Capture the cell that displays the provided text and extract its [X, Y] central coordinate. 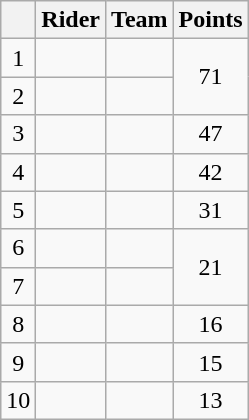
31 [210, 210]
Points [210, 20]
6 [18, 248]
21 [210, 267]
42 [210, 172]
16 [210, 324]
15 [210, 362]
Team [140, 20]
13 [210, 400]
9 [18, 362]
Rider [71, 20]
8 [18, 324]
1 [18, 58]
5 [18, 210]
7 [18, 286]
71 [210, 77]
3 [18, 134]
2 [18, 96]
10 [18, 400]
47 [210, 134]
4 [18, 172]
